Detect which cell encompasses the target text, then output its [x, y] center coordinate. 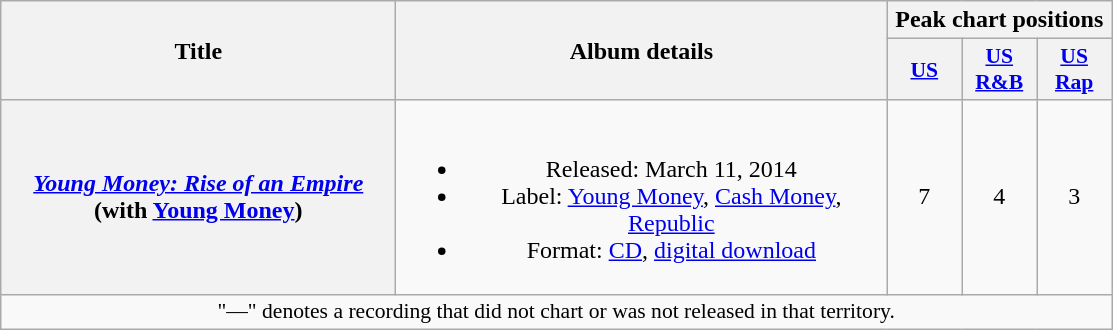
4 [1000, 197]
Album details [642, 50]
USR&B [1000, 70]
Released: March 11, 2014Label: Young Money, Cash Money, RepublicFormat: CD, digital download [642, 197]
Title [198, 50]
Young Money: Rise of an Empire(with Young Money) [198, 197]
US [924, 70]
Peak chart positions [1000, 20]
"—" denotes a recording that did not chart or was not released in that territory. [556, 312]
USRap [1074, 70]
3 [1074, 197]
7 [924, 197]
